Return [X, Y] of the center of cell containing provided text 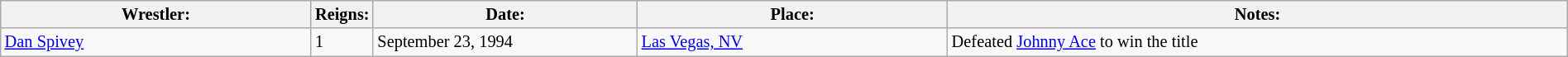
Defeated Johnny Ace to win the title [1258, 42]
Dan Spivey [155, 42]
Place: [792, 14]
1 [342, 42]
Las Vegas, NV [792, 42]
Notes: [1258, 14]
Date: [504, 14]
Wrestler: [155, 14]
Reigns: [342, 14]
September 23, 1994 [504, 42]
